From the cell containing the given text, extract its center point as [X, Y] coordinate. 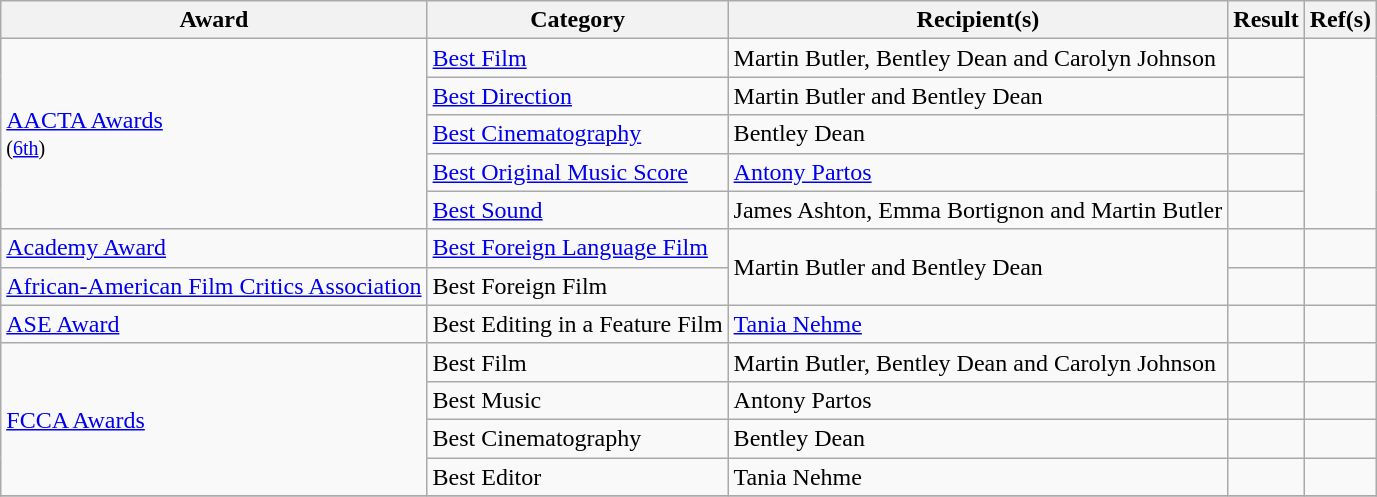
Academy Award [214, 248]
Best Editing in a Feature Film [578, 324]
Best Editor [578, 477]
AACTA Awards(6th) [214, 134]
Best Direction [578, 96]
Best Sound [578, 210]
Recipient(s) [978, 20]
FCCA Awards [214, 419]
Result [1266, 20]
Best Original Music Score [578, 172]
African-American Film Critics Association [214, 286]
Category [578, 20]
Best Foreign Language Film [578, 248]
Ref(s) [1340, 20]
ASE Award [214, 324]
Best Foreign Film [578, 286]
Best Music [578, 400]
Award [214, 20]
James Ashton, Emma Bortignon and Martin Butler [978, 210]
